Search for the cell housing the specified text and yield its [X, Y] center coordinate. 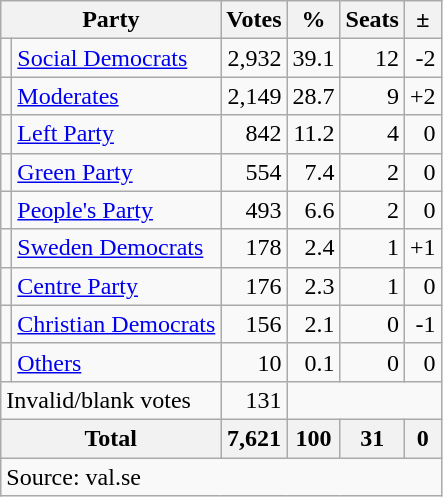
People's Party [116, 210]
Moderates [116, 96]
6.6 [314, 210]
Source: val.se [221, 477]
Seats [372, 20]
± [422, 20]
Total [111, 438]
2.3 [314, 286]
554 [254, 172]
Christian Democrats [116, 324]
+1 [422, 248]
7.4 [314, 172]
2,149 [254, 96]
11.2 [314, 134]
2,932 [254, 58]
Centre Party [116, 286]
9 [372, 96]
28.7 [314, 96]
156 [254, 324]
Votes [254, 20]
131 [254, 400]
2.4 [314, 248]
31 [372, 438]
Sweden Democrats [116, 248]
-1 [422, 324]
Green Party [116, 172]
-2 [422, 58]
176 [254, 286]
493 [254, 210]
Others [116, 362]
Party [111, 20]
Invalid/blank votes [111, 400]
39.1 [314, 58]
2.1 [314, 324]
178 [254, 248]
Left Party [116, 134]
% [314, 20]
+2 [422, 96]
12 [372, 58]
100 [314, 438]
0.1 [314, 362]
10 [254, 362]
842 [254, 134]
Social Democrats [116, 58]
7,621 [254, 438]
4 [372, 134]
